For the text-containing cell, return its midpoint in (X, Y) coordinate format. 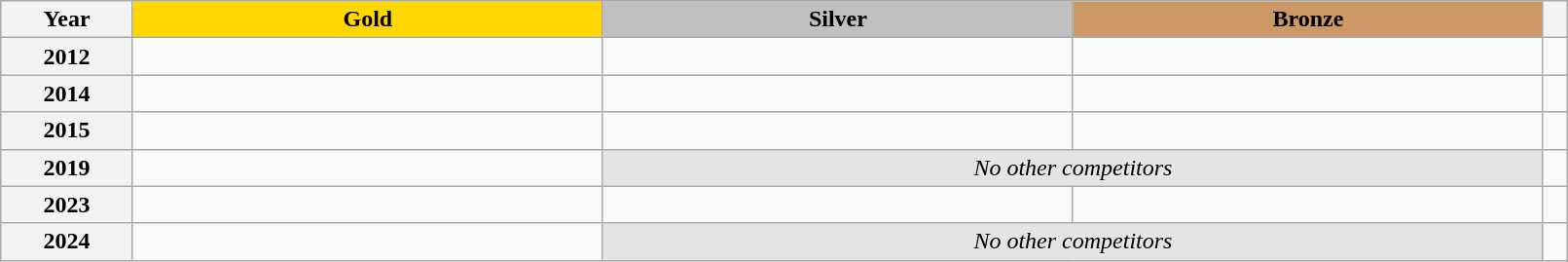
2019 (67, 168)
2023 (67, 205)
Year (67, 19)
2012 (67, 56)
Silver (837, 19)
2014 (67, 94)
2024 (67, 242)
Bronze (1308, 19)
Gold (368, 19)
2015 (67, 131)
